For the text-containing cell, return its midpoint in (X, Y) coordinate format. 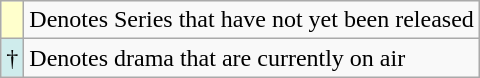
Denotes Series that have not yet been released (252, 20)
Denotes drama that are currently on air (252, 58)
† (12, 58)
